Find where the given text appears and provide that cell's center as (x, y) coordinate. 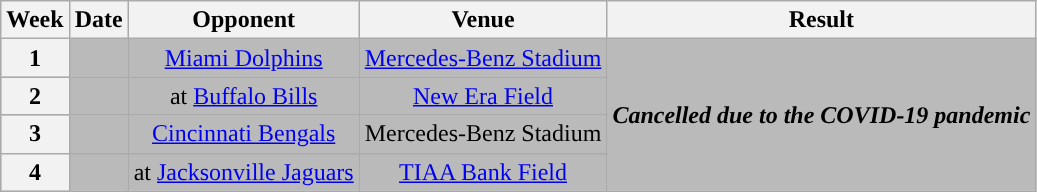
1 (35, 58)
New Era Field (483, 96)
at Buffalo Bills (244, 96)
Miami Dolphins (244, 58)
3 (35, 134)
TIAA Bank Field (483, 172)
Cancelled due to the COVID-19 pandemic (822, 115)
Date (98, 20)
2 (35, 96)
Week (35, 20)
Venue (483, 20)
Cincinnati Bengals (244, 134)
4 (35, 172)
Result (822, 20)
Opponent (244, 20)
at Jacksonville Jaguars (244, 172)
